Return the [x, y] coordinate for the center point of the cell that contains the specified text.  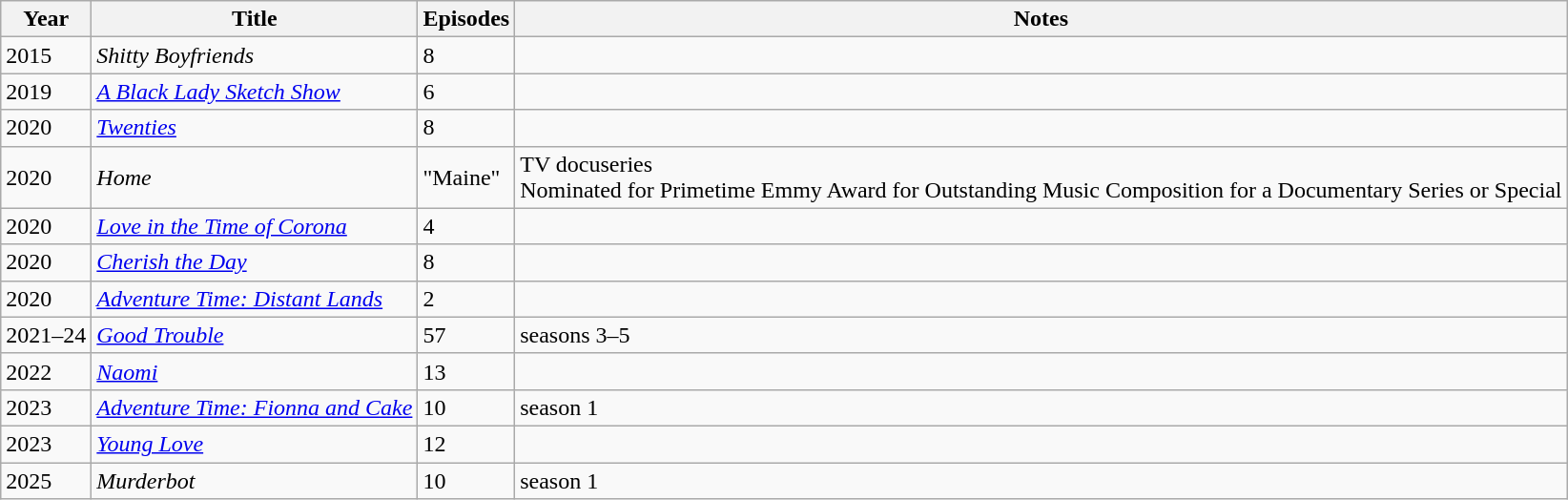
12 [466, 444]
Naomi [255, 371]
Episodes [466, 19]
Notes [1042, 19]
2015 [46, 55]
Adventure Time: Fionna and Cake [255, 407]
A Black Lady Sketch Show [255, 92]
Shitty Boyfriends [255, 55]
2025 [46, 480]
Young Love [255, 444]
13 [466, 371]
TV docuseriesNominated for Primetime Emmy Award for Outstanding Music Composition for a Documentary Series or Special [1042, 177]
seasons 3–5 [1042, 335]
Murderbot [255, 480]
"Maine" [466, 177]
Love in the Time of Corona [255, 226]
Title [255, 19]
2 [466, 299]
6 [466, 92]
Home [255, 177]
Twenties [255, 128]
57 [466, 335]
Year [46, 19]
Good Trouble [255, 335]
4 [466, 226]
Cherish the Day [255, 262]
2019 [46, 92]
2022 [46, 371]
2021–24 [46, 335]
Adventure Time: Distant Lands [255, 299]
